For the text-containing cell, return its midpoint in [x, y] coordinate format. 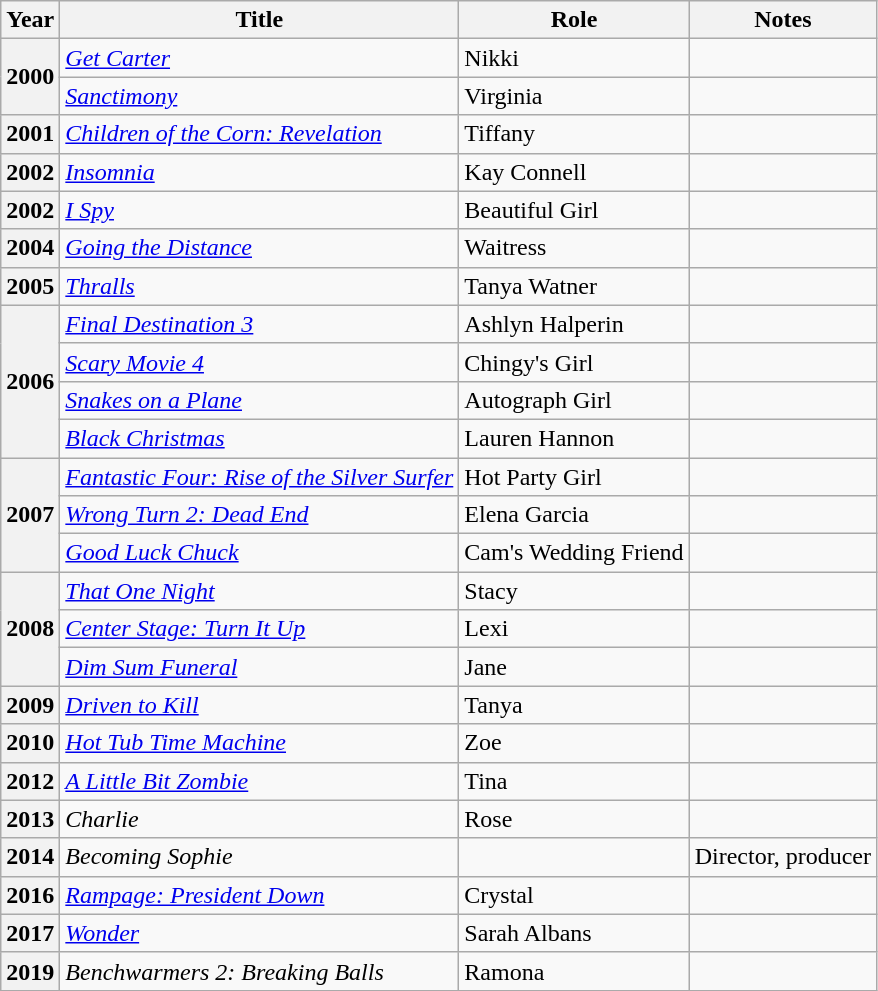
Kay Connell [574, 172]
Nikki [574, 58]
Lexi [574, 629]
Autograph Girl [574, 400]
Zoe [574, 743]
Crystal [574, 895]
Going the Distance [260, 248]
Tanya [574, 705]
Black Christmas [260, 438]
Lauren Hannon [574, 438]
Beautiful Girl [574, 210]
That One Night [260, 591]
Rampage: President Down [260, 895]
2001 [30, 134]
2010 [30, 743]
Charlie [260, 819]
Rose [574, 819]
Notes [782, 20]
Fantastic Four: Rise of the Silver Surfer [260, 477]
Driven to Kill [260, 705]
Wonder [260, 933]
2006 [30, 381]
Sanctimony [260, 96]
2005 [30, 286]
Ashlyn Halperin [574, 324]
A Little Bit Zombie [260, 781]
Scary Movie 4 [260, 362]
Get Carter [260, 58]
Children of the Corn: Revelation [260, 134]
Hot Tub Time Machine [260, 743]
Ramona [574, 971]
Director, producer [782, 857]
Role [574, 20]
Waitress [574, 248]
Benchwarmers 2: Breaking Balls [260, 971]
Cam's Wedding Friend [574, 553]
Sarah Albans [574, 933]
I Spy [260, 210]
2004 [30, 248]
2017 [30, 933]
Snakes on a Plane [260, 400]
Good Luck Chuck [260, 553]
Virginia [574, 96]
2014 [30, 857]
Tanya Watner [574, 286]
Final Destination 3 [260, 324]
Wrong Turn 2: Dead End [260, 515]
2013 [30, 819]
Elena Garcia [574, 515]
Thralls [260, 286]
2000 [30, 77]
Tina [574, 781]
Jane [574, 667]
Dim Sum Funeral [260, 667]
Year [30, 20]
Chingy's Girl [574, 362]
Becoming Sophie [260, 857]
2012 [30, 781]
2019 [30, 971]
2016 [30, 895]
Title [260, 20]
2009 [30, 705]
Hot Party Girl [574, 477]
2008 [30, 629]
2007 [30, 515]
Insomnia [260, 172]
Tiffany [574, 134]
Center Stage: Turn It Up [260, 629]
Stacy [574, 591]
